From the cell containing the given text, extract its center point as [x, y] coordinate. 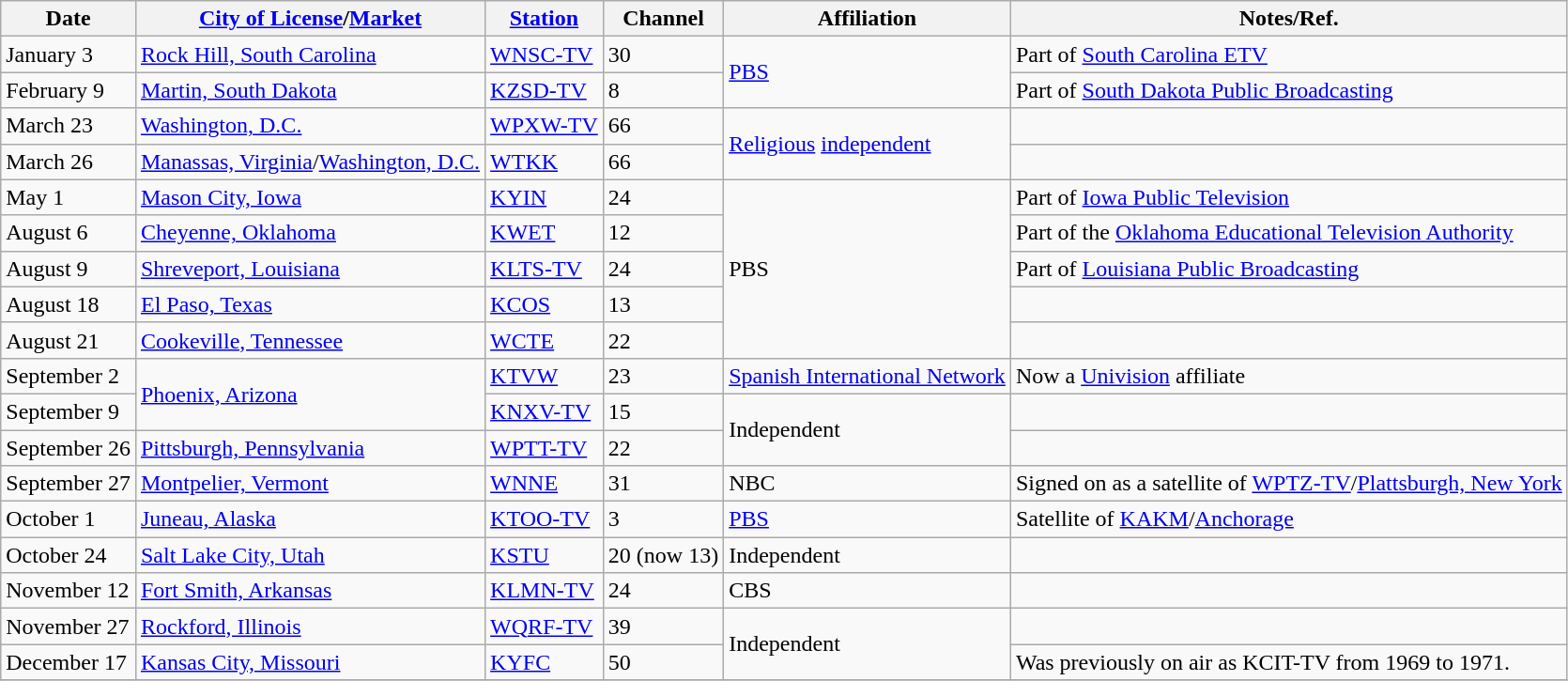
Shreveport, Louisiana [310, 269]
August 18 [69, 304]
Montpelier, Vermont [310, 484]
WPXW-TV [545, 126]
February 9 [69, 90]
WQRF-TV [545, 627]
WNNE [545, 484]
Part of the Oklahoma Educational Television Authority [1288, 233]
September 27 [69, 484]
Mason City, Iowa [310, 197]
50 [663, 662]
August 9 [69, 269]
CBS [868, 591]
Was previously on air as KCIT-TV from 1969 to 1971. [1288, 662]
Affiliation [868, 19]
WPTT-TV [545, 448]
KTOO-TV [545, 519]
Cheyenne, Oklahoma [310, 233]
Religious independent [868, 144]
Rock Hill, South Carolina [310, 54]
31 [663, 484]
September 9 [69, 411]
Part of Louisiana Public Broadcasting [1288, 269]
Washington, D.C. [310, 126]
Station [545, 19]
December 17 [69, 662]
KTVW [545, 376]
Part of South Dakota Public Broadcasting [1288, 90]
WNSC-TV [545, 54]
Date [69, 19]
Cookeville, Tennessee [310, 340]
October 24 [69, 555]
KYIN [545, 197]
Now a Univision affiliate [1288, 376]
January 3 [69, 54]
August 21 [69, 340]
KLTS-TV [545, 269]
Kansas City, Missouri [310, 662]
15 [663, 411]
November 12 [69, 591]
El Paso, Texas [310, 304]
City of License/Market [310, 19]
Manassas, Virginia/Washington, D.C. [310, 162]
Satellite of KAKM/Anchorage [1288, 519]
May 1 [69, 197]
Martin, South Dakota [310, 90]
39 [663, 627]
NBC [868, 484]
Phoenix, Arizona [310, 394]
March 23 [69, 126]
12 [663, 233]
Part of Iowa Public Television [1288, 197]
20 (now 13) [663, 555]
KYFC [545, 662]
KNXV-TV [545, 411]
Salt Lake City, Utah [310, 555]
KZSD-TV [545, 90]
Signed on as a satellite of WPTZ-TV/Plattsburgh, New York [1288, 484]
23 [663, 376]
Pittsburgh, Pennsylvania [310, 448]
KSTU [545, 555]
KCOS [545, 304]
Channel [663, 19]
Rockford, Illinois [310, 627]
October 1 [69, 519]
Fort Smith, Arkansas [310, 591]
Juneau, Alaska [310, 519]
Spanish International Network [868, 376]
Notes/Ref. [1288, 19]
March 26 [69, 162]
KWET [545, 233]
August 6 [69, 233]
WCTE [545, 340]
November 27 [69, 627]
Part of South Carolina ETV [1288, 54]
WTKK [545, 162]
KLMN-TV [545, 591]
13 [663, 304]
3 [663, 519]
September 2 [69, 376]
September 26 [69, 448]
30 [663, 54]
8 [663, 90]
